Provide the (X, Y) coordinate of the cell's center where the given text is located.  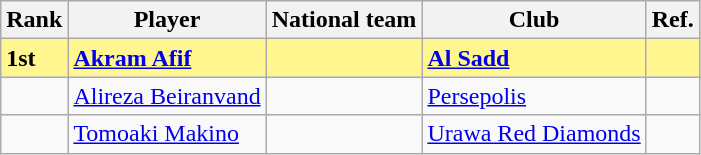
Akram Afif (167, 58)
Player (167, 20)
1st (34, 58)
Urawa Red Diamonds (534, 134)
National team (344, 20)
Persepolis (534, 96)
Tomoaki Makino (167, 134)
Alireza Beiranvand (167, 96)
Ref. (672, 20)
Club (534, 20)
Rank (34, 20)
Al Sadd (534, 58)
